Capture the cell that displays the provided text and extract its (X, Y) central coordinate. 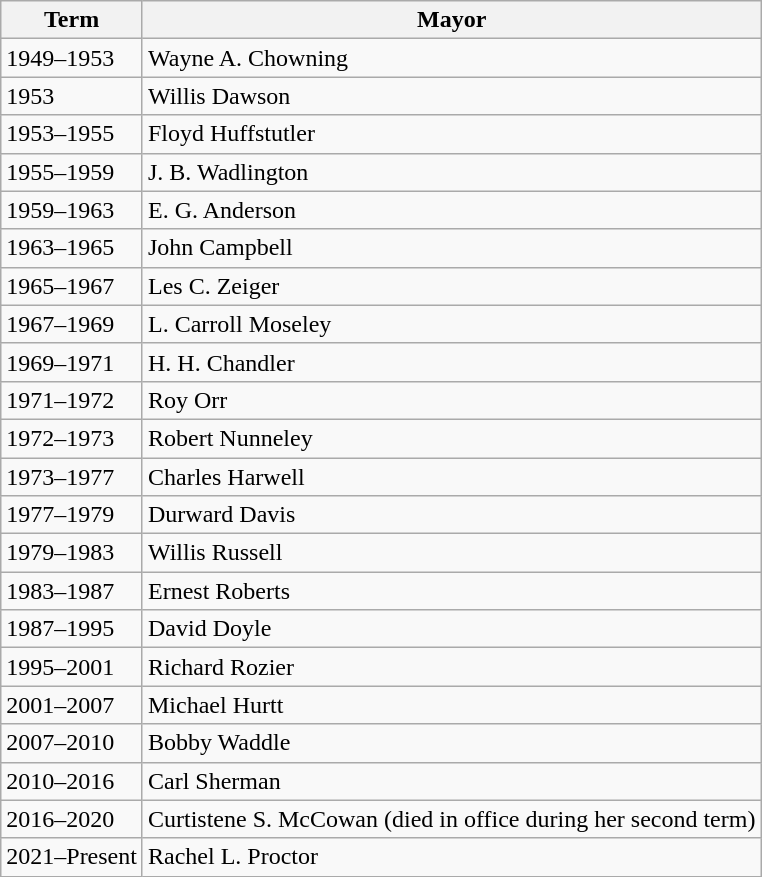
1987–1995 (72, 629)
David Doyle (451, 629)
Floyd Huffstutler (451, 134)
H. H. Chandler (451, 362)
Richard Rozier (451, 667)
J. B. Wadlington (451, 172)
Curtistene S. McCowan (died in office during her second term) (451, 819)
2007–2010 (72, 743)
Willis Dawson (451, 96)
1983–1987 (72, 591)
L. Carroll Moseley (451, 324)
John Campbell (451, 248)
1967–1969 (72, 324)
1965–1967 (72, 286)
1972–1973 (72, 438)
E. G. Anderson (451, 210)
Bobby Waddle (451, 743)
Roy Orr (451, 400)
Ernest Roberts (451, 591)
Michael Hurtt (451, 705)
1959–1963 (72, 210)
Les C. Zeiger (451, 286)
1979–1983 (72, 553)
1971–1972 (72, 400)
2016–2020 (72, 819)
2021–Present (72, 857)
Charles Harwell (451, 477)
1955–1959 (72, 172)
Carl Sherman (451, 781)
1953 (72, 96)
Rachel L. Proctor (451, 857)
Durward Davis (451, 515)
1995–2001 (72, 667)
1949–1953 (72, 58)
Wayne A. Chowning (451, 58)
1973–1977 (72, 477)
2001–2007 (72, 705)
Willis Russell (451, 553)
Term (72, 20)
2010–2016 (72, 781)
1963–1965 (72, 248)
Robert Nunneley (451, 438)
1969–1971 (72, 362)
1977–1979 (72, 515)
1953–1955 (72, 134)
Mayor (451, 20)
